Output the [x, y] coordinate of the center of the cell containing the given text.  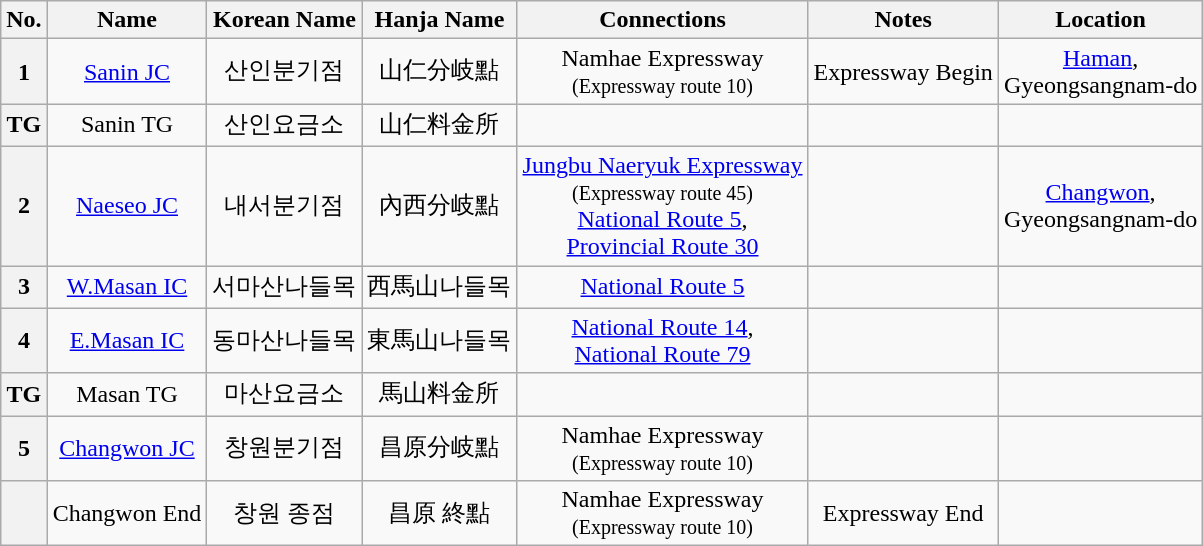
Naeseo JC [127, 206]
마산요금소 [284, 394]
東馬山나들목 [440, 340]
山仁料金所 [440, 126]
4 [24, 340]
서마산나들목 [284, 288]
5 [24, 448]
산인분기점 [284, 72]
Expressway End [903, 514]
창원 종점 [284, 514]
3 [24, 288]
1 [24, 72]
內西分岐點 [440, 206]
Masan TG [127, 394]
National Route 5 [662, 288]
창원분기점 [284, 448]
Jungbu Naeryuk Expressway(Expressway route 45)National Route 5,Provincial Route 30 [662, 206]
Notes [903, 20]
E.Masan IC [127, 340]
Changwon,Gyeongsangnam-do [1100, 206]
Name [127, 20]
Changwon JC [127, 448]
Korean Name [284, 20]
馬山料金所 [440, 394]
昌原分岐點 [440, 448]
山仁分岐點 [440, 72]
National Route 14,National Route 79 [662, 340]
No. [24, 20]
昌原 終點 [440, 514]
Location [1100, 20]
Sanin JC [127, 72]
W.Masan IC [127, 288]
西馬山나들목 [440, 288]
Connections [662, 20]
Expressway Begin [903, 72]
Hanja Name [440, 20]
Sanin TG [127, 126]
2 [24, 206]
Changwon End [127, 514]
동마산나들목 [284, 340]
Haman,Gyeongsangnam-do [1100, 72]
산인요금소 [284, 126]
내서분기점 [284, 206]
